For the text-containing cell, return its midpoint in [x, y] coordinate format. 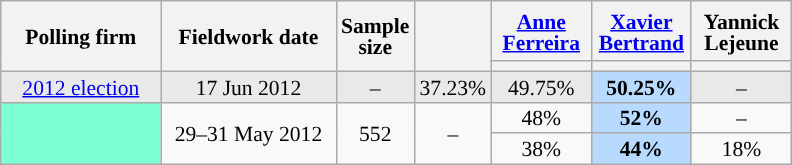
52% [641, 118]
38% [541, 150]
2012 election [81, 86]
Xavier Bertrand [641, 31]
Polling firm [81, 36]
44% [641, 150]
552 [375, 133]
Anne Ferreira [541, 31]
Fieldwork date [248, 36]
18% [741, 150]
17 Jun 2012 [248, 86]
50.25% [641, 86]
49.75% [541, 86]
Yannick Lejeune [741, 31]
29–31 May 2012 [248, 133]
37.23% [452, 86]
Samplesize [375, 36]
48% [541, 118]
